Return the (X, Y) coordinate for the center point of the cell that contains the specified text.  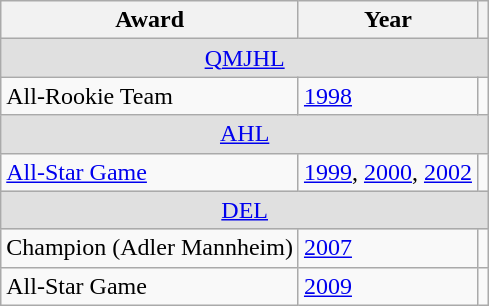
2007 (388, 248)
1999, 2000, 2002 (388, 172)
Champion (Adler Mannheim) (150, 248)
DEL (245, 210)
Year (388, 20)
2009 (388, 286)
All-Rookie Team (150, 96)
Award (150, 20)
1998 (388, 96)
QMJHL (245, 58)
AHL (245, 134)
